Output the (x, y) coordinate of the center of the cell containing the given text.  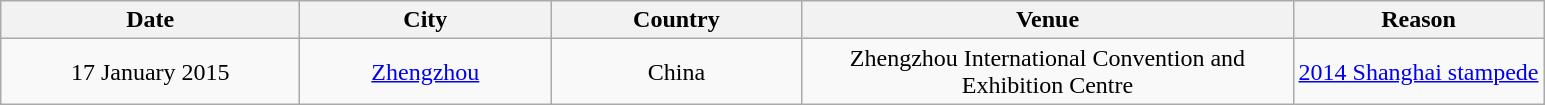
17 January 2015 (150, 72)
City (426, 20)
Zhengzhou (426, 72)
China (676, 72)
Date (150, 20)
Country (676, 20)
2014 Shanghai stampede (1418, 72)
Venue (1048, 20)
Reason (1418, 20)
Zhengzhou International Convention and Exhibition Centre (1048, 72)
